Output the [x, y] coordinate of the center of the cell containing the given text.  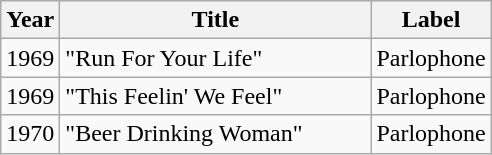
"Run For Your Life" [216, 58]
Year [30, 20]
1970 [30, 134]
"This Feelin' We Feel" [216, 96]
Label [431, 20]
"Beer Drinking Woman" [216, 134]
Title [216, 20]
